Return [X, Y] of the center of cell containing provided text 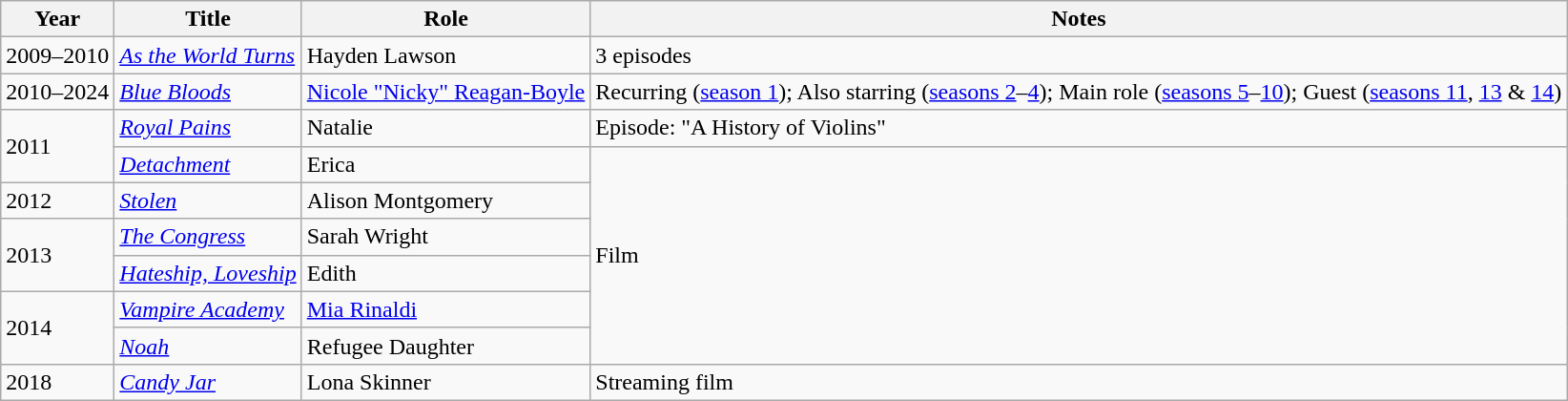
Role [446, 19]
Hayden Lawson [446, 55]
Refugee Daughter [446, 346]
Nicole "Nicky" Reagan-Boyle [446, 92]
Hateship, Loveship [208, 273]
Natalie [446, 128]
Title [208, 19]
Sarah Wright [446, 237]
Erica [446, 164]
As the World Turns [208, 55]
Detachment [208, 164]
3 episodes [1079, 55]
Stolen [208, 200]
Royal Pains [208, 128]
Blue Bloods [208, 92]
Episode: "A History of Violins" [1079, 128]
Edith [446, 273]
2018 [57, 382]
2014 [57, 327]
Mia Rinaldi [446, 309]
Noah [208, 346]
2010–2024 [57, 92]
Streaming film [1079, 382]
Recurring (season 1); Also starring (seasons 2–4); Main role (seasons 5–10); Guest (seasons 11, 13 & 14) [1079, 92]
Lona Skinner [446, 382]
Film [1079, 255]
Alison Montgomery [446, 200]
Candy Jar [208, 382]
2009–2010 [57, 55]
2013 [57, 255]
2011 [57, 146]
Vampire Academy [208, 309]
2012 [57, 200]
The Congress [208, 237]
Notes [1079, 19]
Year [57, 19]
